Determine the [x, y] coordinate at the center of the cell enclosing the given text.  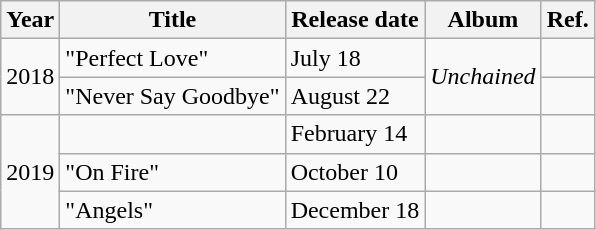
October 10 [355, 172]
"Angels" [172, 210]
December 18 [355, 210]
Release date [355, 20]
February 14 [355, 134]
"Perfect Love" [172, 58]
"Never Say Goodbye" [172, 96]
July 18 [355, 58]
Year [30, 20]
Album [483, 20]
2019 [30, 172]
August 22 [355, 96]
Ref. [568, 20]
Unchained [483, 77]
"On Fire" [172, 172]
2018 [30, 77]
Title [172, 20]
